Locate the cell with the specified text and output its [x, y] center coordinate. 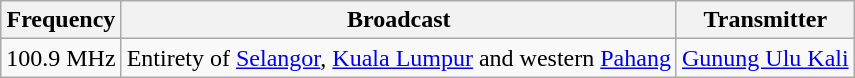
Broadcast [398, 20]
100.9 MHz [61, 58]
Frequency [61, 20]
Gunung Ulu Kali [765, 58]
Entirety of Selangor, Kuala Lumpur and western Pahang [398, 58]
Transmitter [765, 20]
